For the text-containing cell, return its midpoint in [x, y] coordinate format. 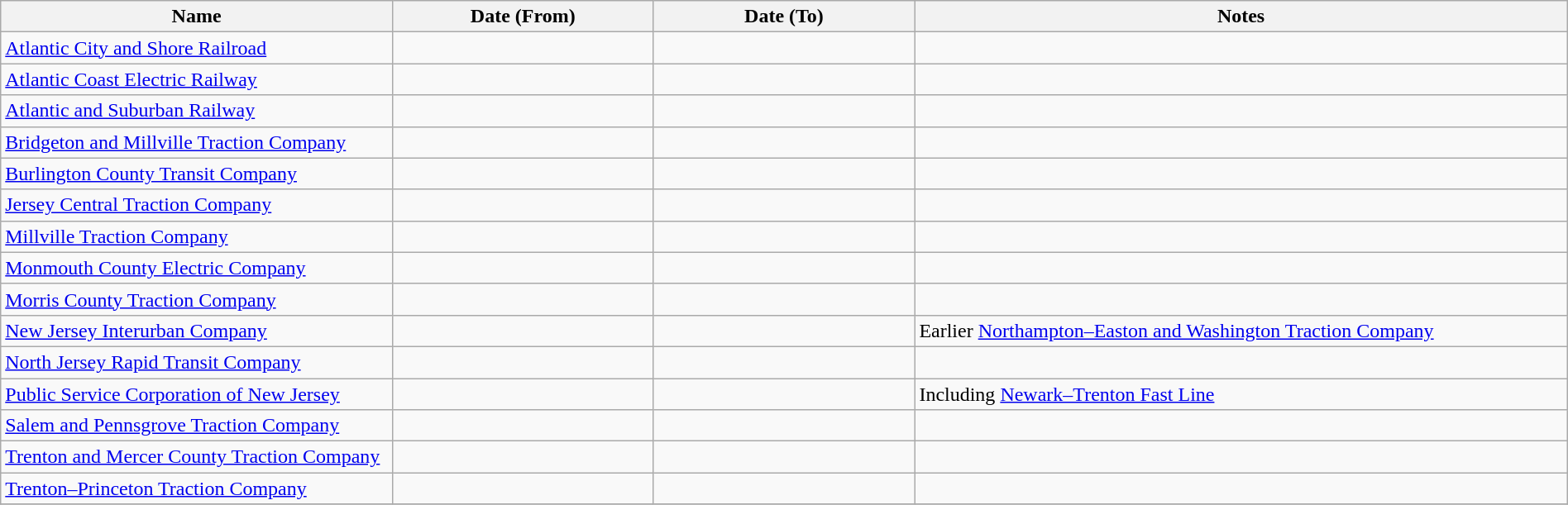
Jersey Central Traction Company [197, 205]
North Jersey Rapid Transit Company [197, 362]
Burlington County Transit Company [197, 174]
Trenton and Mercer County Traction Company [197, 457]
Name [197, 17]
Millville Traction Company [197, 236]
Public Service Corporation of New Jersey [197, 394]
Including Newark–Trenton Fast Line [1241, 394]
Atlantic and Suburban Railway [197, 111]
Bridgeton and Millville Traction Company [197, 142]
Date (To) [784, 17]
Salem and Pennsgrove Traction Company [197, 426]
Atlantic City and Shore Railroad [197, 48]
Trenton–Princeton Traction Company [197, 488]
Atlantic Coast Electric Railway [197, 79]
Earlier Northampton–Easton and Washington Traction Company [1241, 331]
New Jersey Interurban Company [197, 331]
Date (From) [523, 17]
Monmouth County Electric Company [197, 268]
Morris County Traction Company [197, 299]
Notes [1241, 17]
